From the cell containing the given text, extract its center point as (X, Y) coordinate. 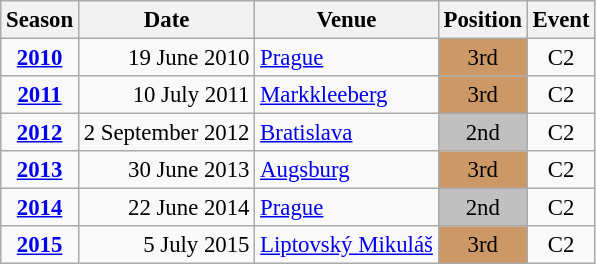
2010 (40, 58)
2014 (40, 208)
30 June 2013 (166, 170)
Liptovský Mikuláš (346, 245)
Venue (346, 20)
2011 (40, 95)
10 July 2011 (166, 95)
2 September 2012 (166, 133)
2012 (40, 133)
19 June 2010 (166, 58)
Markkleeberg (346, 95)
Season (40, 20)
Augsburg (346, 170)
Bratislava (346, 133)
2015 (40, 245)
Date (166, 20)
2013 (40, 170)
Event (561, 20)
5 July 2015 (166, 245)
22 June 2014 (166, 208)
Position (482, 20)
